Return the (X, Y) coordinate for the center point of the cell that contains the specified text.  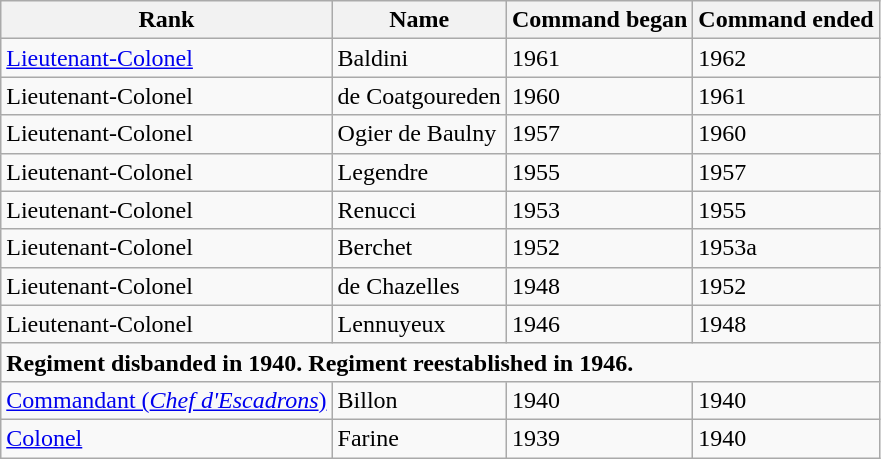
Commandant (Chef d'Escadrons) (166, 400)
1953 (599, 210)
Billon (419, 400)
1939 (599, 438)
1946 (599, 324)
Baldini (419, 58)
Rank (166, 20)
1953a (786, 248)
Command ended (786, 20)
Renucci (419, 210)
de Chazelles (419, 286)
Lennuyeux (419, 324)
Farine (419, 438)
1962 (786, 58)
Name (419, 20)
Berchet (419, 248)
Command began (599, 20)
Legendre (419, 172)
de Coatgoureden (419, 96)
Colonel (166, 438)
Ogier de Baulny (419, 134)
Regiment disbanded in 1940. Regiment reestablished in 1946. (440, 362)
